From the cell containing the given text, extract its center point as (X, Y) coordinate. 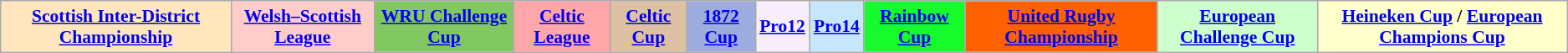
European Challenge Cup (1238, 27)
Celtic Cup (648, 27)
Heineken Cup / European Champions Cup (1442, 27)
United Rugby Championship (1061, 27)
Pro12 (783, 27)
Welsh–Scottish League (303, 27)
Scottish Inter-District Championship (116, 27)
WRU Challenge Cup (443, 27)
Rainbow Cup (915, 27)
1872 Cup (722, 27)
Celtic League (562, 27)
Pro14 (836, 27)
